Output the (x, y) coordinate of the center of the cell containing the given text.  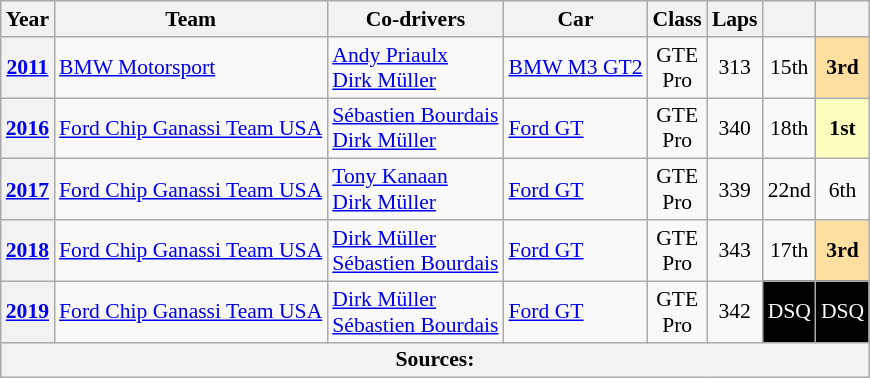
18th (790, 128)
BMW M3 GT2 (575, 68)
2011 (28, 68)
Class (678, 19)
343 (735, 250)
15th (790, 68)
Tony Kanaan Dirk Müller (415, 190)
Sources: (435, 360)
313 (735, 68)
Car (575, 19)
339 (735, 190)
BMW Motorsport (190, 68)
2019 (28, 312)
Year (28, 19)
340 (735, 128)
6th (842, 190)
Laps (735, 19)
2016 (28, 128)
17th (790, 250)
Team (190, 19)
22nd (790, 190)
1st (842, 128)
2018 (28, 250)
Sébastien Bourdais Dirk Müller (415, 128)
342 (735, 312)
2017 (28, 190)
Co-drivers (415, 19)
Andy Priaulx Dirk Müller (415, 68)
